Search for the cell housing the specified text and yield its (X, Y) center coordinate. 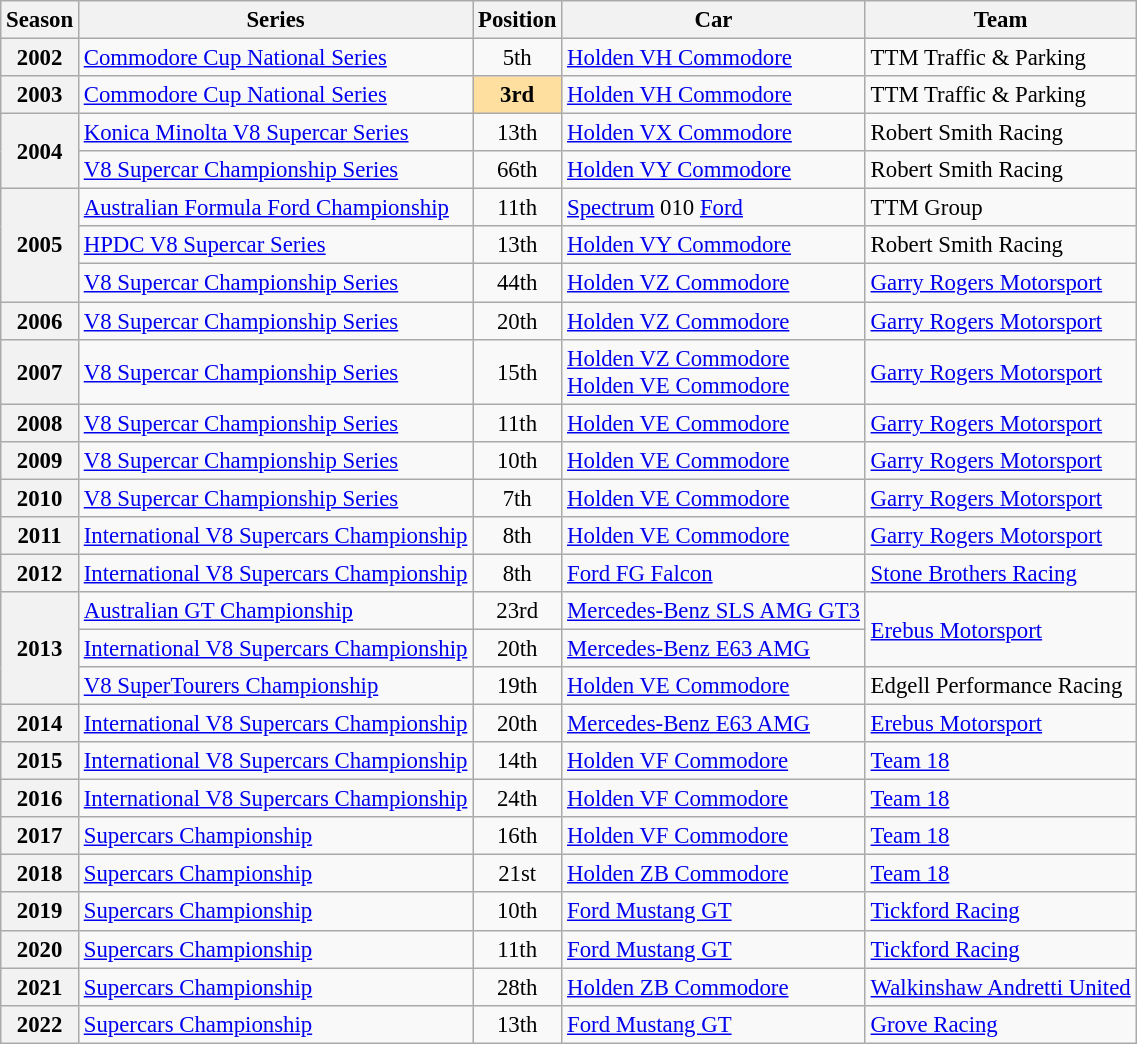
Grove Racing (1000, 1024)
Walkinshaw Andretti United (1000, 987)
44th (518, 283)
2020 (40, 949)
Australian Formula Ford Championship (275, 208)
5th (518, 58)
2004 (40, 152)
15th (518, 372)
66th (518, 170)
Mercedes-Benz SLS AMG GT3 (714, 611)
Konica Minolta V8 Supercar Series (275, 133)
Spectrum 010 Ford (714, 208)
2009 (40, 460)
21st (518, 874)
2015 (40, 761)
7th (518, 498)
2005 (40, 246)
2011 (40, 536)
16th (518, 836)
3rd (518, 95)
2021 (40, 987)
Australian GT Championship (275, 611)
14th (518, 761)
2008 (40, 423)
2017 (40, 836)
Series (275, 20)
2022 (40, 1024)
TTM Group (1000, 208)
2003 (40, 95)
28th (518, 987)
2012 (40, 573)
2007 (40, 372)
HPDC V8 Supercar Series (275, 245)
2002 (40, 58)
V8 SuperTourers Championship (275, 686)
Holden VZ CommodoreHolden VE Commodore (714, 372)
19th (518, 686)
Holden VX Commodore (714, 133)
Season (40, 20)
2016 (40, 799)
2019 (40, 912)
23rd (518, 611)
2010 (40, 498)
2013 (40, 648)
Stone Brothers Racing (1000, 573)
Team (1000, 20)
2014 (40, 724)
2018 (40, 874)
2006 (40, 321)
Position (518, 20)
Ford FG Falcon (714, 573)
Car (714, 20)
24th (518, 799)
Edgell Performance Racing (1000, 686)
